From the cell containing the given text, extract its center point as (X, Y) coordinate. 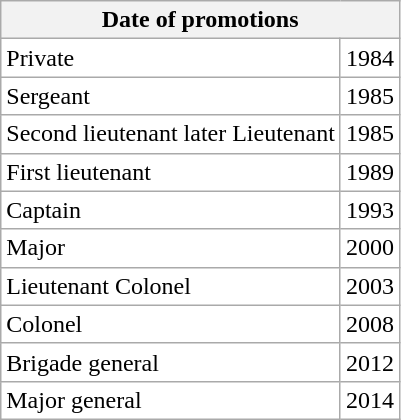
Colonel (171, 324)
Second lieutenant later Lieutenant (171, 134)
1984 (370, 58)
2012 (370, 362)
2000 (370, 248)
Brigade general (171, 362)
2003 (370, 286)
Date of promotions (200, 20)
Major general (171, 400)
2008 (370, 324)
Sergeant (171, 96)
2014 (370, 400)
1989 (370, 172)
Captain (171, 210)
Private (171, 58)
1993 (370, 210)
Major (171, 248)
Lieutenant Colonel (171, 286)
First lieutenant (171, 172)
